From the cell containing the given text, extract its center point as (X, Y) coordinate. 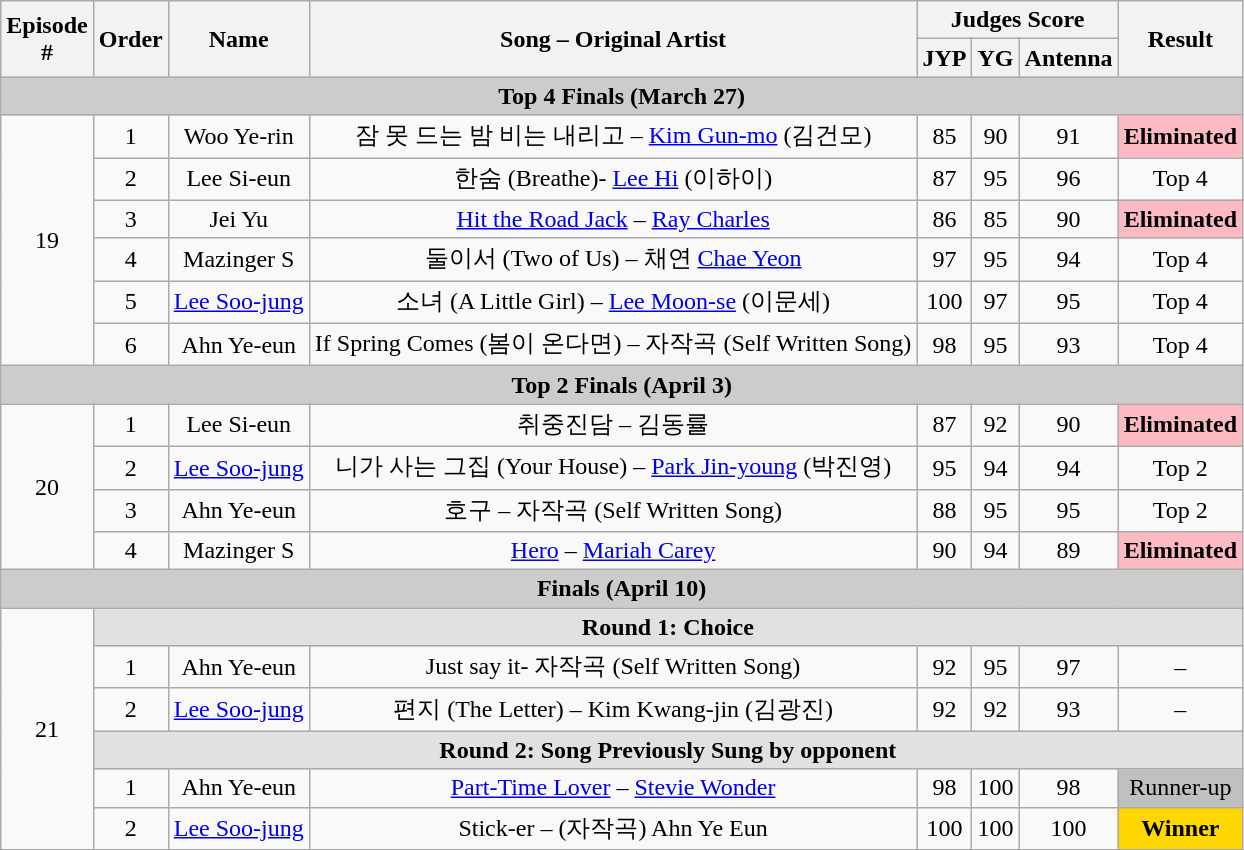
호구 – 자작곡 (Self Written Song) (613, 510)
91 (1068, 136)
86 (944, 219)
Finals (April 10) (622, 589)
19 (47, 240)
Hit the Road Jack – Ray Charles (613, 219)
Judges Score (1018, 20)
If Spring Comes (봄이 온다면) – 자작곡 (Self Written Song) (613, 344)
Top 4 Finals (March 27) (622, 96)
소녀 (A Little Girl) – Lee Moon-se (이문세) (613, 302)
Jei Yu (238, 219)
편지 (The Letter) – Kim Kwang-jin (김광진) (613, 710)
JYP (944, 58)
Top 2 Finals (April 3) (622, 385)
Part-Time Lover – Stevie Wonder (613, 788)
Episode# (47, 39)
Song – Original Artist (613, 39)
96 (1068, 180)
Round 2: Song Previously Sung by opponent (668, 750)
6 (130, 344)
둘이서 (Two of Us) – 채연 Chae Yeon (613, 260)
Name (238, 39)
Order (130, 39)
89 (1068, 551)
Woo Ye-rin (238, 136)
니가 사는 그집 (Your House) – Park Jin-young (박진영) (613, 468)
한숨 (Breathe)- Lee Hi (이하이) (613, 180)
잠 못 드는 밤 비는 내리고 – Kim Gun-mo (김건모) (613, 136)
Round 1: Choice (668, 627)
Just say it- 자작곡 (Self Written Song) (613, 668)
YG (996, 58)
21 (47, 729)
취중진담 – 김동률 (613, 426)
Antenna (1068, 58)
88 (944, 510)
Runner-up (1180, 788)
5 (130, 302)
Hero – Mariah Carey (613, 551)
Result (1180, 39)
Winner (1180, 828)
20 (47, 487)
Stick-er – (자작곡) Ahn Ye Eun (613, 828)
